Determine the [x, y] coordinate at the center of the cell enclosing the given text.  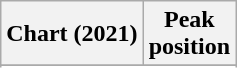
Peakposition [189, 34]
Chart (2021) [72, 34]
